Return the (x, y) coordinate for the center point of the cell that contains the specified text.  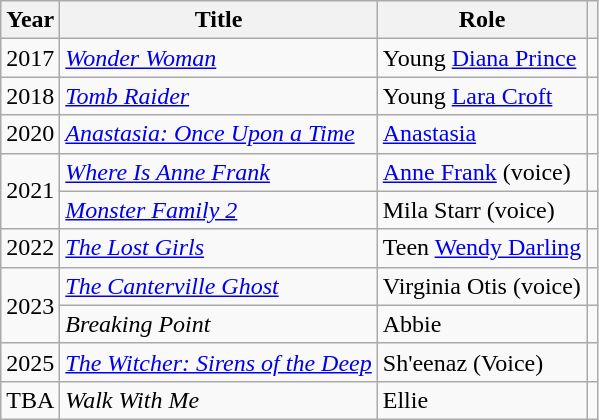
Monster Family 2 (218, 210)
Anastasia (482, 134)
The Witcher: Sirens of the Deep (218, 362)
Tomb Raider (218, 96)
Teen Wendy Darling (482, 248)
Role (482, 20)
2017 (30, 58)
2020 (30, 134)
Anne Frank (voice) (482, 172)
Young Diana Prince (482, 58)
Anastasia: Once Upon a Time (218, 134)
Wonder Woman (218, 58)
The Lost Girls (218, 248)
2021 (30, 191)
Year (30, 20)
Title (218, 20)
Mila Starr (voice) (482, 210)
Young Lara Croft (482, 96)
Abbie (482, 324)
2018 (30, 96)
TBA (30, 400)
Walk With Me (218, 400)
Sh'eenaz (Voice) (482, 362)
2023 (30, 305)
Virginia Otis (voice) (482, 286)
2022 (30, 248)
Where Is Anne Frank (218, 172)
The Canterville Ghost (218, 286)
2025 (30, 362)
Breaking Point (218, 324)
Ellie (482, 400)
